Identify which cell holds the provided text, then report its [x, y] central coordinate. 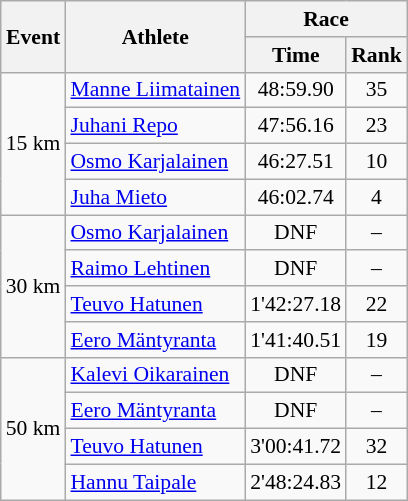
Manne Liimatainen [155, 90]
Raimo Lehtinen [155, 269]
2'48:24.83 [296, 482]
Time [296, 55]
Hannu Taipale [155, 482]
46:02.74 [296, 197]
Athlete [155, 36]
10 [376, 162]
35 [376, 90]
23 [376, 126]
Kalevi Oikarainen [155, 375]
46:27.51 [296, 162]
4 [376, 197]
12 [376, 482]
1'41:40.51 [296, 340]
15 km [34, 143]
32 [376, 447]
Event [34, 36]
47:56.16 [296, 126]
48:59.90 [296, 90]
1'42:27.18 [296, 304]
Juhani Repo [155, 126]
19 [376, 340]
Race [326, 19]
30 km [34, 286]
50 km [34, 428]
22 [376, 304]
3'00:41.72 [296, 447]
Rank [376, 55]
Juha Mieto [155, 197]
